Return the [x, y] coordinate for the center point of the cell that contains the specified text.  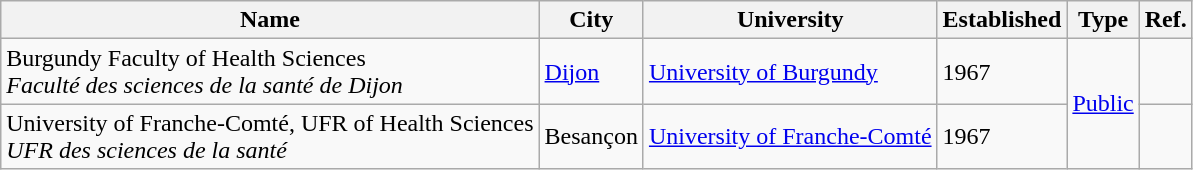
University of Franche-Comté, UFR of Health SciencesUFR des sciences de la santé [270, 136]
City [591, 20]
University [790, 20]
Dijon [591, 72]
Besançon [591, 136]
University of Franche-Comté [790, 136]
Established [1002, 20]
University of Burgundy [790, 72]
Public [1103, 104]
Ref. [1166, 20]
Name [270, 20]
Burgundy Faculty of Health SciencesFaculté des sciences de la santé de Dijon [270, 72]
Type [1103, 20]
